Search for the cell housing the specified text and yield its [x, y] center coordinate. 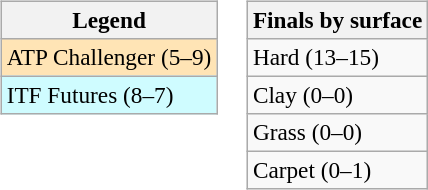
ITF Futures (8–7) [108, 95]
Carpet (0–1) [337, 171]
Legend [108, 20]
Finals by surface [337, 20]
ATP Challenger (5–9) [108, 57]
Clay (0–0) [337, 95]
Hard (13–15) [337, 57]
Grass (0–0) [337, 133]
